Identify which cell holds the provided text, then report its [x, y] central coordinate. 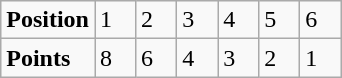
Points [48, 58]
5 [280, 20]
Position [48, 20]
8 [114, 58]
